Find where the given text appears and provide that cell's center as [X, Y] coordinate. 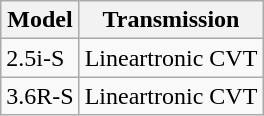
Model [40, 20]
Transmission [171, 20]
3.6R-S [40, 96]
2.5i-S [40, 58]
